From the cell containing the given text, extract its center point as (X, Y) coordinate. 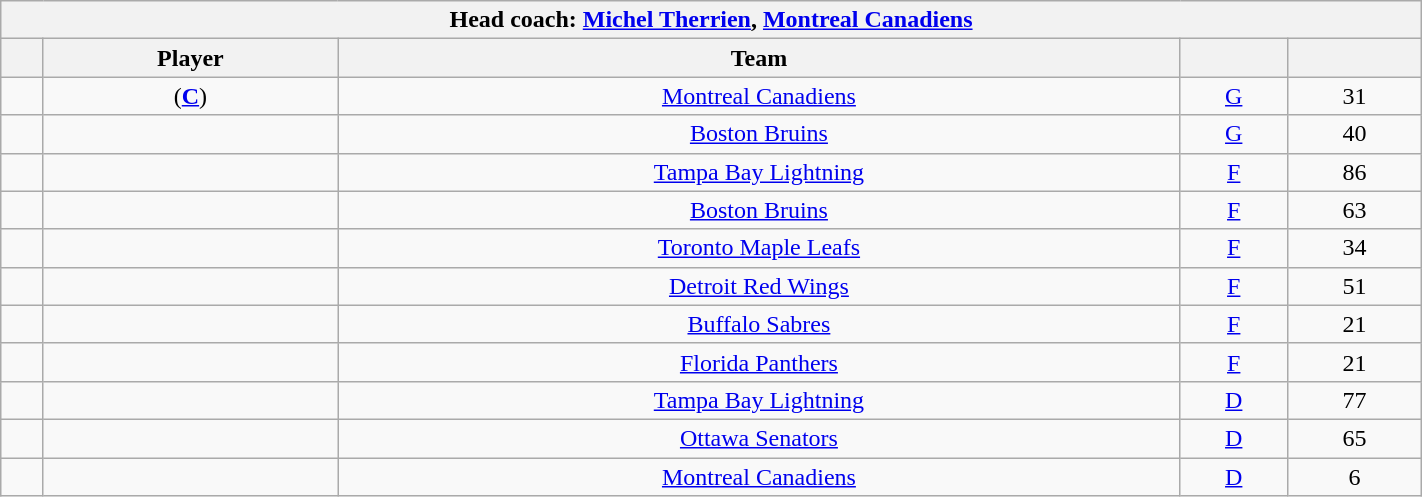
65 (1355, 438)
Detroit Red Wings (759, 286)
34 (1355, 248)
(C) (190, 96)
40 (1355, 134)
31 (1355, 96)
51 (1355, 286)
6 (1355, 477)
Team (759, 58)
Ottawa Senators (759, 438)
Florida Panthers (759, 362)
63 (1355, 210)
Player (190, 58)
Toronto Maple Leafs (759, 248)
Buffalo Sabres (759, 324)
77 (1355, 400)
Head coach: Michel Therrien, Montreal Canadiens (711, 20)
86 (1355, 172)
